Identify which cell holds the provided text, then report its (x, y) central coordinate. 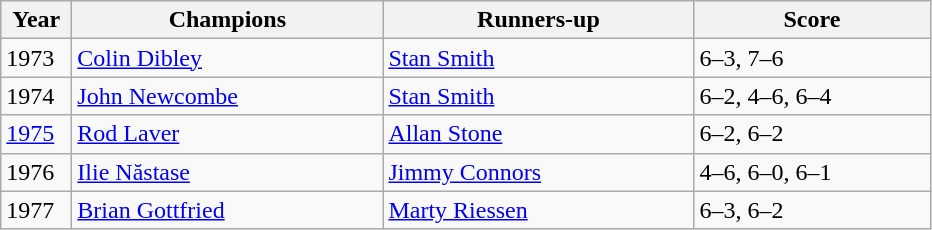
6–2, 6–2 (812, 134)
1973 (36, 58)
4–6, 6–0, 6–1 (812, 172)
Colin Dibley (228, 58)
Runners-up (538, 20)
6–3, 7–6 (812, 58)
Jimmy Connors (538, 172)
Ilie Năstase (228, 172)
1974 (36, 96)
Year (36, 20)
1975 (36, 134)
Allan Stone (538, 134)
Champions (228, 20)
6–2, 4–6, 6–4 (812, 96)
1976 (36, 172)
6–3, 6–2 (812, 210)
Brian Gottfried (228, 210)
1977 (36, 210)
Marty Riessen (538, 210)
Rod Laver (228, 134)
John Newcombe (228, 96)
Score (812, 20)
